Scan for the cell matching the given text and deliver its (X, Y) coordinate at center. 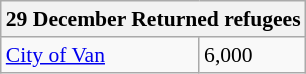
29 December Returned refugees (154, 19)
City of Van (100, 55)
6,000 (252, 55)
